Search for the cell housing the specified text and yield its (X, Y) center coordinate. 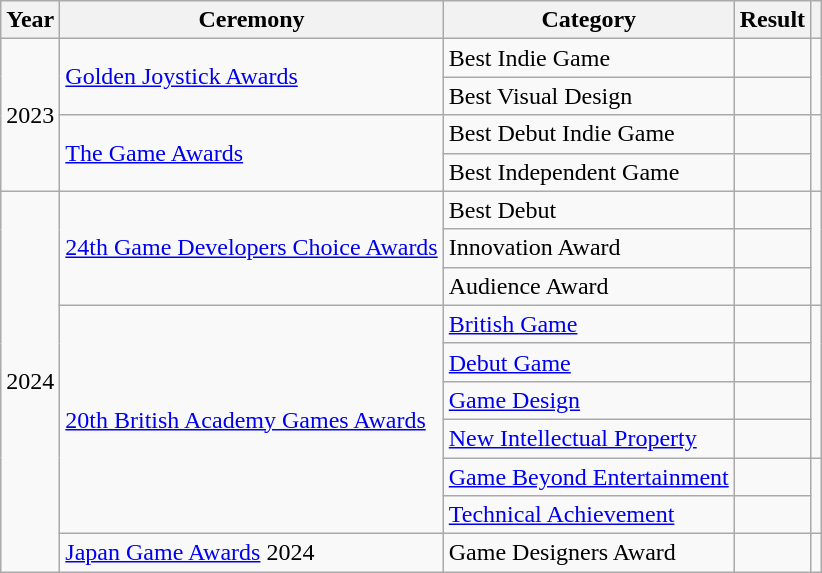
2024 (30, 382)
24th Game Developers Choice Awards (252, 248)
Debut Game (588, 362)
Innovation Award (588, 248)
Game Designers Award (588, 553)
New Intellectual Property (588, 438)
Best Debut Indie Game (588, 134)
Audience Award (588, 286)
Best Visual Design (588, 96)
Result (772, 20)
2023 (30, 115)
Game Design (588, 400)
Golden Joystick Awards (252, 77)
Year (30, 20)
The Game Awards (252, 153)
Category (588, 20)
Best Independent Game (588, 172)
Ceremony (252, 20)
Technical Achievement (588, 515)
20th British Academy Games Awards (252, 419)
Game Beyond Entertainment (588, 477)
Japan Game Awards 2024 (252, 553)
British Game (588, 324)
Best Indie Game (588, 58)
Best Debut (588, 210)
